Find where the given text appears and provide that cell's center as [X, Y] coordinate. 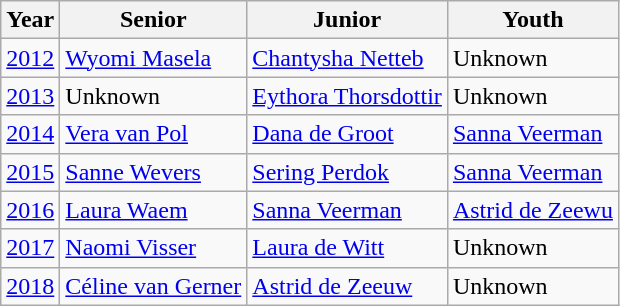
Sanne Wevers [154, 172]
Astrid de Zeewu [532, 210]
2013 [30, 96]
Astrid de Zeeuw [348, 286]
Vera van Pol [154, 134]
Céline van Gerner [154, 286]
Senior [154, 20]
Year [30, 20]
2015 [30, 172]
2014 [30, 134]
2017 [30, 248]
2016 [30, 210]
2018 [30, 286]
Naomi Visser [154, 248]
Dana de Groot [348, 134]
Eythora Thorsdottir [348, 96]
Laura Waem [154, 210]
Sering Perdok [348, 172]
Junior [348, 20]
Laura de Witt [348, 248]
Youth [532, 20]
2012 [30, 58]
Wyomi Masela [154, 58]
Chantysha Netteb [348, 58]
